Return the [X, Y] coordinate for the center point of the cell that contains the specified text.  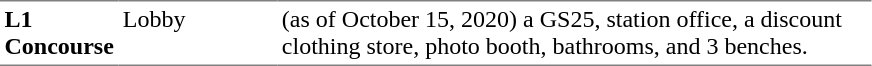
L1Concourse [59, 33]
(as of October 15, 2020) a GS25, station office, a discount clothing store, photo booth, bathrooms, and 3 benches. [574, 33]
Lobby [198, 33]
